Pinpoint the cell where the given text exists, returning its (X, Y) midpoint coordinate. 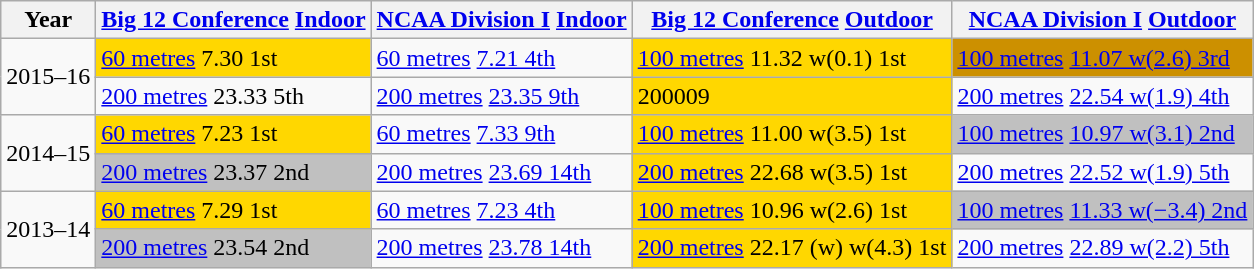
100 metres 10.97 w(3.1) 2nd (1102, 134)
100 metres 11.00 w(3.5) 1st (792, 134)
200 metres 23.78 14th (502, 248)
200 metres 23.35 9th (502, 96)
200 metres 22.68 w(3.5) 1st (792, 172)
Year (48, 20)
60 metres 7.23 4th (502, 210)
60 metres 7.21 4th (502, 58)
60 metres 7.29 1st (234, 210)
NCAA Division I Outdoor (1102, 20)
2013–14 (48, 229)
60 metres 7.23 1st (234, 134)
60 metres 7.33 9th (502, 134)
100 metres 11.07 w(2.6) 3rd (1102, 58)
100 metres 11.33 w(−3.4) 2nd (1102, 210)
200 metres 22.89 w(2.2) 5th (1102, 248)
100 metres 10.96 w(2.6) 1st (792, 210)
200 metres 23.69 14th (502, 172)
100 metres 11.32 w(0.1) 1st (792, 58)
2015–16 (48, 77)
Big 12 Conference Indoor (234, 20)
200 metres 23.37 2nd (234, 172)
Big 12 Conference Outdoor (792, 20)
200 metres 22.52 w(1.9) 5th (1102, 172)
60 metres 7.30 1st (234, 58)
200009 (792, 96)
200 metres 23.33 5th (234, 96)
NCAA Division I Indoor (502, 20)
200 metres 22.17 (w) w(4.3) 1st (792, 248)
200 metres 22.54 w(1.9) 4th (1102, 96)
200 metres 23.54 2nd (234, 248)
2014–15 (48, 153)
